Identify which cell holds the provided text, then report its [x, y] central coordinate. 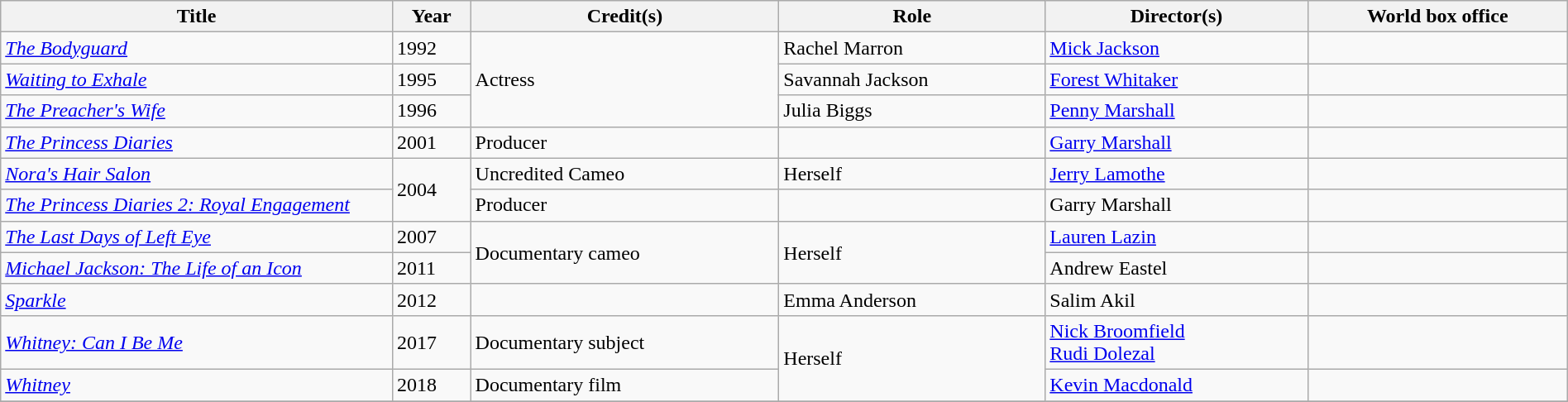
Role [912, 17]
Waiting to Exhale [197, 79]
Rachel Marron [912, 48]
Whitney: Can I Be Me [197, 342]
Documentary cameo [625, 252]
Michael Jackson: The Life of an Icon [197, 268]
Andrew Eastel [1176, 268]
1995 [432, 79]
Forest Whitaker [1176, 79]
The Last Days of Left Eye [197, 237]
Director(s) [1176, 17]
Salim Akil [1176, 299]
1992 [432, 48]
The Princess Diaries [197, 142]
Credit(s) [625, 17]
Jerry Lamothe [1176, 174]
Lauren Lazin [1176, 237]
Year [432, 17]
Uncredited Cameo [625, 174]
Nora's Hair Salon [197, 174]
The Princess Diaries 2: Royal Engagement [197, 205]
The Bodyguard [197, 48]
Kevin Macdonald [1176, 385]
2007 [432, 237]
2001 [432, 142]
2012 [432, 299]
Title [197, 17]
World box office [1437, 17]
Penny Marshall [1176, 111]
Savannah Jackson [912, 79]
1996 [432, 111]
Mick Jackson [1176, 48]
Whitney [197, 385]
2017 [432, 342]
The Preacher's Wife [197, 111]
Sparkle [197, 299]
Documentary film [625, 385]
Documentary subject [625, 342]
Julia Biggs [912, 111]
2018 [432, 385]
Nick BroomfieldRudi Dolezal [1176, 342]
2011 [432, 268]
2004 [432, 189]
Emma Anderson [912, 299]
Actress [625, 79]
